Output the [x, y] coordinate of the center of the cell containing the given text.  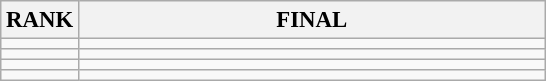
RANK [40, 20]
FINAL [312, 20]
